Extract the [X, Y] coordinate from the center of the cell holding the provided text.  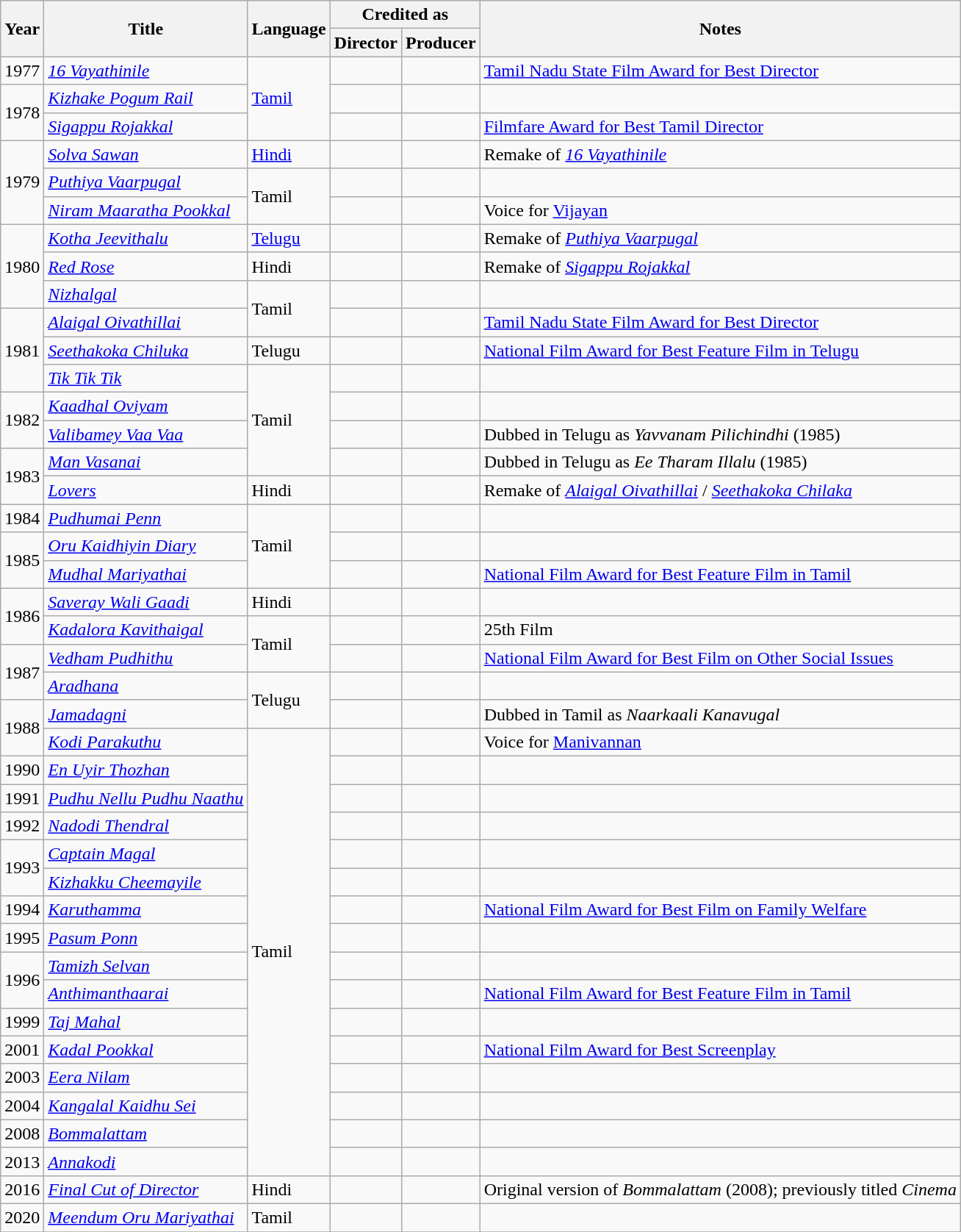
1994 [22, 910]
Karuthamma [145, 910]
Oru Kaidhiyin Diary [145, 546]
Puthiya Vaarpugal [145, 182]
Title [145, 29]
Jamadagni [145, 714]
Dubbed in Telugu as Ee Tharam Illalu (1985) [720, 462]
1990 [22, 770]
Seethakoka Chiluka [145, 351]
Meendum Oru Mariyathai [145, 1217]
Director [366, 43]
Kizhakku Cheemayile [145, 882]
Bommalattam [145, 1133]
Remake of Alaigal Oivathillai / Seethakoka Chilaka [720, 490]
Kadalora Kavithaigal [145, 630]
1986 [22, 616]
Captain Magal [145, 854]
1977 [22, 71]
1988 [22, 728]
1995 [22, 938]
National Film Award for Best Feature Film in Telugu [720, 351]
Man Vasanai [145, 462]
Kaadhal Oviyam [145, 407]
Sigappu Rojakkal [145, 126]
1979 [22, 182]
Language [289, 29]
1982 [22, 420]
1996 [22, 980]
2016 [22, 1189]
2013 [22, 1161]
1978 [22, 112]
Lovers [145, 490]
Tamizh Selvan [145, 966]
Year [22, 29]
1984 [22, 518]
Taj Mahal [145, 1022]
Annakodi [145, 1161]
Remake of 16 Vayathinile [720, 154]
Mudhal Mariyathai [145, 574]
Dubbed in Tamil as Naarkaali Kanavugal [720, 714]
1983 [22, 476]
National Film Award for Best Film on Family Welfare [720, 910]
16 Vayathinile [145, 71]
Kotha Jeevithalu [145, 238]
Tik Tik Tik [145, 379]
Producer [441, 43]
1993 [22, 868]
Aradhana [145, 686]
Anthimanthaarai [145, 994]
1999 [22, 1022]
Final Cut of Director [145, 1189]
Notes [720, 29]
Filmfare Award for Best Tamil Director [720, 126]
National Film Award for Best Screenplay [720, 1050]
Dubbed in Telugu as Yavvanam Pilichindhi (1985) [720, 434]
Red Rose [145, 266]
National Film Award for Best Film on Other Social Issues [720, 658]
25th Film [720, 630]
Pasum Ponn [145, 938]
Nadodi Thendral [145, 826]
2020 [22, 1217]
1987 [22, 672]
Kangalal Kaidhu Sei [145, 1106]
Kadal Pookkal [145, 1050]
Credited as [405, 15]
1992 [22, 826]
Vedham Pudhithu [145, 658]
1981 [22, 350]
1985 [22, 560]
1980 [22, 266]
Remake of Sigappu Rojakkal [720, 266]
Pudhu Nellu Pudhu Naathu [145, 798]
Voice for Manivannan [720, 742]
Original version of Bommalattam (2008); previously titled Cinema [720, 1189]
Alaigal Oivathillai [145, 322]
Nizhalgal [145, 294]
1991 [22, 798]
Niram Maaratha Pookkal [145, 210]
Kodi Parakuthu [145, 742]
Valibamey Vaa Vaa [145, 434]
Voice for Vijayan [720, 210]
2004 [22, 1106]
En Uyir Thozhan [145, 770]
Pudhumai Penn [145, 518]
Kizhake Pogum Rail [145, 99]
Remake of Puthiya Vaarpugal [720, 238]
Saveray Wali Gaadi [145, 602]
2003 [22, 1078]
Solva Sawan [145, 154]
Eera Nilam [145, 1078]
2008 [22, 1133]
2001 [22, 1050]
